Find where the given text appears and provide that cell's center as (X, Y) coordinate. 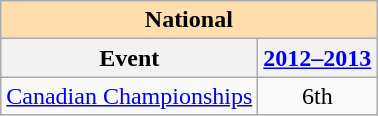
2012–2013 (318, 58)
Event (130, 58)
Canadian Championships (130, 96)
6th (318, 96)
National (189, 20)
